Scan for the cell matching the given text and deliver its [X, Y] coordinate at center. 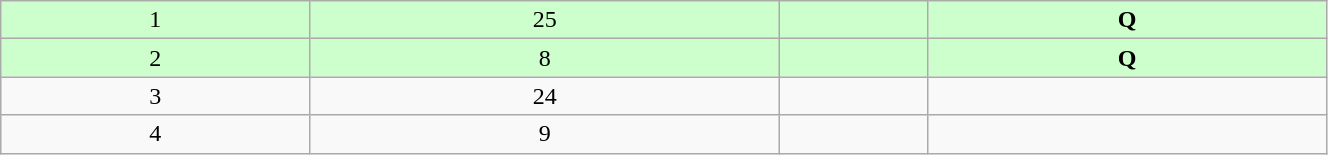
3 [156, 96]
8 [545, 58]
2 [156, 58]
4 [156, 134]
9 [545, 134]
25 [545, 20]
1 [156, 20]
24 [545, 96]
